Find where the given text appears and provide that cell's center as (X, Y) coordinate. 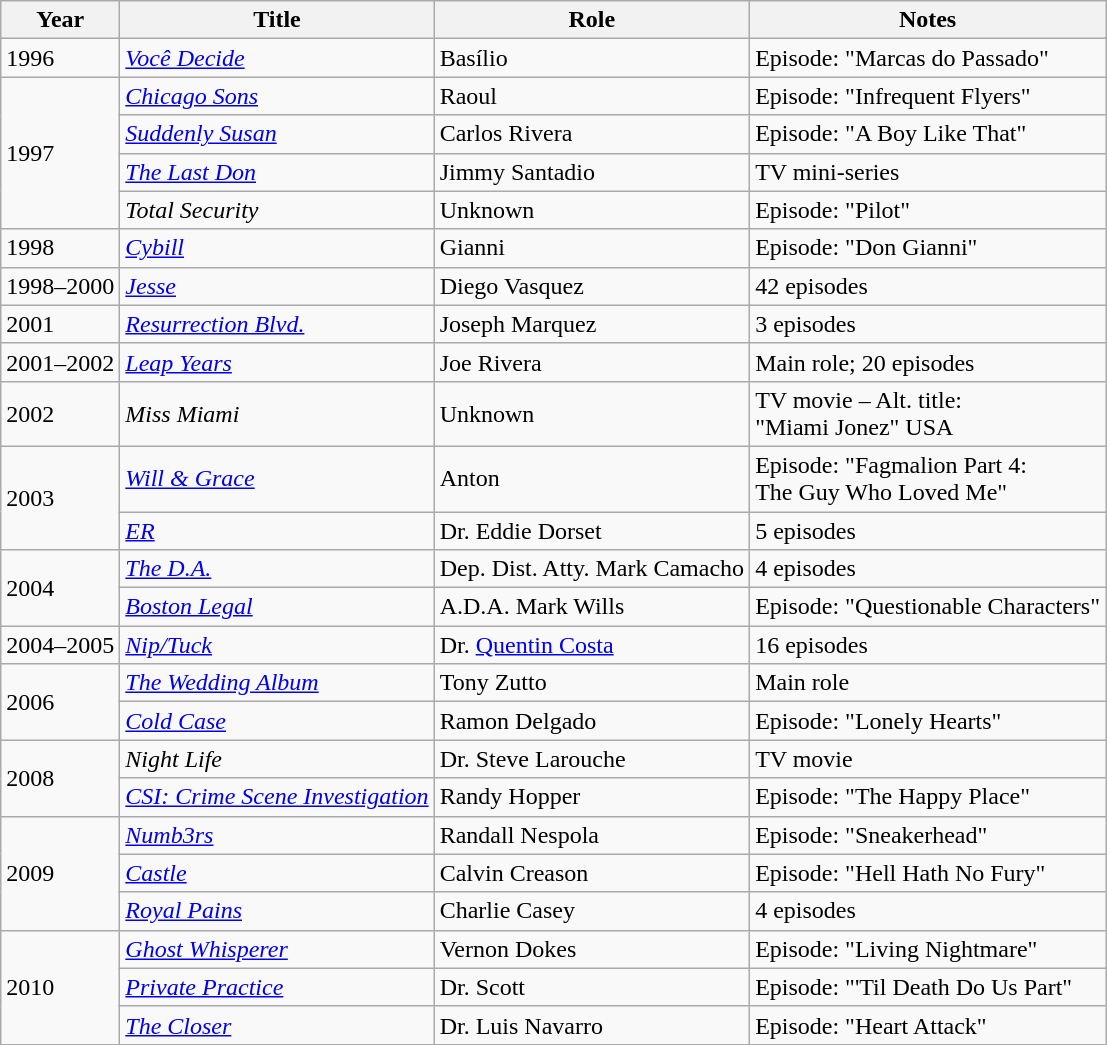
The D.A. (277, 569)
TV movie – Alt. title:"Miami Jonez" USA (928, 414)
Cybill (277, 248)
Raoul (592, 96)
Suddenly Susan (277, 134)
Jimmy Santadio (592, 172)
2008 (60, 778)
Dep. Dist. Atty. Mark Camacho (592, 569)
Charlie Casey (592, 911)
Episode: "Lonely Hearts" (928, 721)
Episode: "Don Gianni" (928, 248)
Numb3rs (277, 835)
Diego Vasquez (592, 286)
2004–2005 (60, 645)
Cold Case (277, 721)
Notes (928, 20)
Tony Zutto (592, 683)
Anton (592, 478)
Ramon Delgado (592, 721)
Episode: "Sneakerhead" (928, 835)
The Last Don (277, 172)
Episode: "Hell Hath No Fury" (928, 873)
Will & Grace (277, 478)
Role (592, 20)
ER (277, 531)
1998 (60, 248)
1997 (60, 153)
Carlos Rivera (592, 134)
Gianni (592, 248)
Total Security (277, 210)
Episode: "Questionable Characters" (928, 607)
Dr. Steve Larouche (592, 759)
Randall Nespola (592, 835)
TV movie (928, 759)
Main role; 20 episodes (928, 362)
Episode: "Fagmalion Part 4:The Guy Who Loved Me" (928, 478)
Boston Legal (277, 607)
1998–2000 (60, 286)
Episode: "The Happy Place" (928, 797)
Randy Hopper (592, 797)
Nip/Tuck (277, 645)
Dr. Quentin Costa (592, 645)
5 episodes (928, 531)
A.D.A. Mark Wills (592, 607)
Dr. Luis Navarro (592, 1025)
3 episodes (928, 324)
Ghost Whisperer (277, 949)
Calvin Creason (592, 873)
Episode: "Living Nightmare" (928, 949)
Episode: "A Boy Like That" (928, 134)
Episode: "'Til Death Do Us Part" (928, 987)
The Closer (277, 1025)
Jesse (277, 286)
Chicago Sons (277, 96)
CSI: Crime Scene Investigation (277, 797)
Dr. Scott (592, 987)
Resurrection Blvd. (277, 324)
Leap Years (277, 362)
The Wedding Album (277, 683)
TV mini-series (928, 172)
Night Life (277, 759)
Você Decide (277, 58)
Year (60, 20)
2009 (60, 873)
Miss Miami (277, 414)
Basílio (592, 58)
2006 (60, 702)
Joe Rivera (592, 362)
Episode: "Heart Attack" (928, 1025)
Episode: "Infrequent Flyers" (928, 96)
2003 (60, 498)
Vernon Dokes (592, 949)
2010 (60, 987)
Episode: "Pilot" (928, 210)
2004 (60, 588)
2001 (60, 324)
Main role (928, 683)
Royal Pains (277, 911)
2002 (60, 414)
16 episodes (928, 645)
1996 (60, 58)
42 episodes (928, 286)
Episode: "Marcas do Passado" (928, 58)
Joseph Marquez (592, 324)
Private Practice (277, 987)
Dr. Eddie Dorset (592, 531)
Title (277, 20)
Castle (277, 873)
2001–2002 (60, 362)
